Scan for the cell matching the given text and deliver its (x, y) coordinate at center. 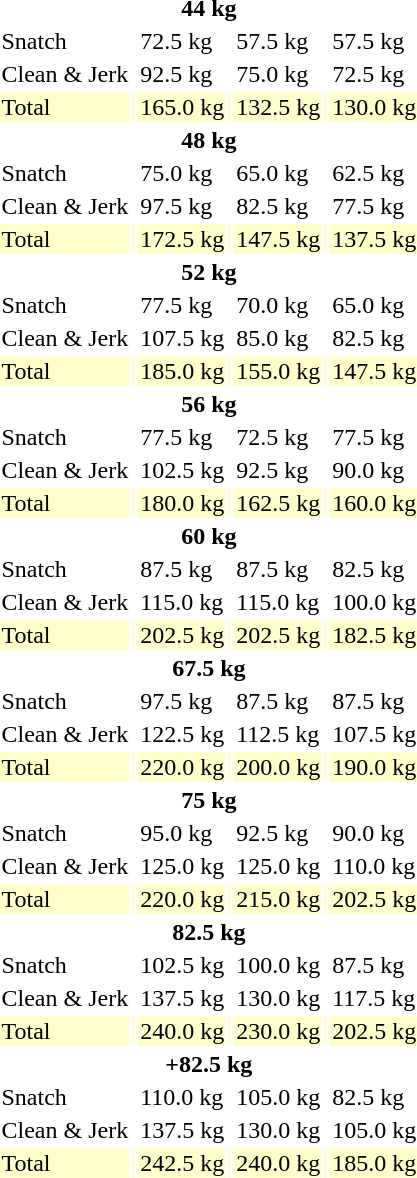
82.5 kg (278, 206)
185.0 kg (182, 371)
132.5 kg (278, 107)
215.0 kg (278, 899)
105.0 kg (278, 1097)
95.0 kg (182, 833)
172.5 kg (182, 239)
162.5 kg (278, 503)
155.0 kg (278, 371)
100.0 kg (278, 965)
147.5 kg (278, 239)
122.5 kg (182, 734)
165.0 kg (182, 107)
57.5 kg (278, 41)
65.0 kg (278, 173)
230.0 kg (278, 1031)
200.0 kg (278, 767)
180.0 kg (182, 503)
70.0 kg (278, 305)
242.5 kg (182, 1163)
107.5 kg (182, 338)
112.5 kg (278, 734)
85.0 kg (278, 338)
110.0 kg (182, 1097)
